Identify which cell holds the provided text, then report its (X, Y) central coordinate. 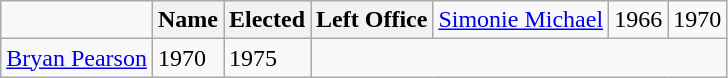
Name (188, 20)
1966 (638, 20)
Bryan Pearson (77, 58)
Elected (268, 20)
1975 (268, 58)
Left Office (372, 20)
Simonie Michael (521, 20)
